Find where the given text appears and provide that cell's center as [X, Y] coordinate. 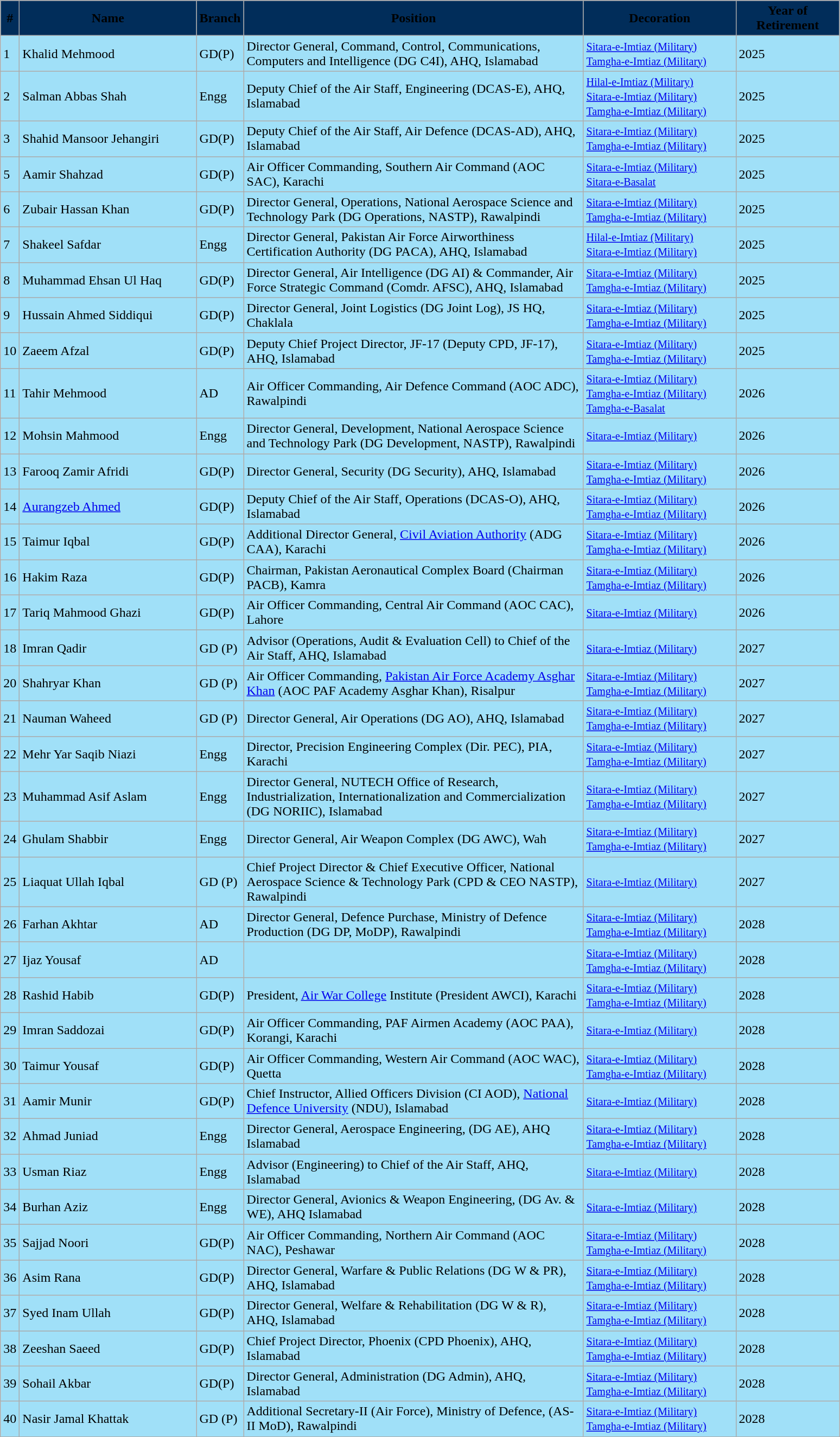
Director, Precision Engineering Complex (Dir. PEC), PIA, Karachi [413, 754]
Imran Saddozai [108, 1030]
Chief Instructor, Allied Officers Division (CI AOD), National Defence University (NDU), Islamabad [413, 1101]
Director General, Welfare & Rehabilitation (DG W & R), AHQ, Islamabad [413, 1313]
Air Officer Commanding, Pakistan Air Force Academy Asghar Khan (AOC PAF Academy Asghar Khan), Risalpur [413, 683]
Deputy Chief Project Director, JF-17 (Deputy CPD, JF-17), AHQ, Islamabad [413, 351]
Farhan Akhtar [108, 924]
3 [10, 139]
Mohsin Mahmood [108, 435]
16 [10, 578]
Hilal-e-Imtiaz (Military) Sitara-e-Imtiaz (Military) [660, 244]
Hussain Ahmed Siddiqui [108, 315]
Air Officer Commanding, Western Air Command (AOC WAC), Quetta [413, 1065]
5 [10, 174]
38 [10, 1349]
7 [10, 244]
Director General, Operations, National Aerospace Science and Technology Park (DG Operations, NASTP), Rawalpindi [413, 210]
14 [10, 507]
Taimur Yousaf [108, 1065]
Position [413, 18]
27 [10, 960]
Tariq Mahmood Ghazi [108, 612]
Name [108, 18]
37 [10, 1313]
Air Officer Commanding, Northern Air Command (AOC NAC), Peshawar [413, 1242]
Director General, Air Operations (DG AO), AHQ, Islamabad [413, 719]
Hakim Raza [108, 578]
36 [10, 1278]
Ahmad Juniad [108, 1137]
Chairman, Pakistan Aeronautical Complex Board (Chairman PACB), Kamra [413, 578]
Sajjad Noori [108, 1242]
6 [10, 210]
Salman Abbas Shah [108, 96]
33 [10, 1172]
9 [10, 315]
Tahir Mehmood [108, 393]
Aamir Shahzad [108, 174]
Director General, Avionics & Weapon Engineering, (DG Av. & WE), AHQ Islamabad [413, 1207]
28 [10, 995]
Shahid Mansoor Jehangiri [108, 139]
Director General, Command, Control, Communications, Computers and Intelligence (DG C4I), AHQ, Islamabad [413, 53]
15 [10, 542]
26 [10, 924]
Aamir Munir [108, 1101]
40 [10, 1419]
Year of Retirement [788, 18]
Liaquat Ullah Iqbal [108, 882]
Sitara-e-Imtiaz (Military)Sitara-e-Basalat [660, 174]
23 [10, 796]
Muhammad Asif Aslam [108, 796]
President, Air War College Institute (President AWCI), Karachi [413, 995]
Director General, NUTECH Office of Research, Industrialization, Internationalization and Commercialization (DG NORIIC), Islamabad [413, 796]
Additional Secretary-II (Air Force), Ministry of Defence, (AS-II MoD), Rawalpindi [413, 1419]
Director General, Aerospace Engineering, (DG AE), AHQ Islamabad [413, 1137]
22 [10, 754]
Nauman Waheed [108, 719]
Deputy Chief of the Air Staff, Engineering (DCAS-E), AHQ, Islamabad [413, 96]
11 [10, 393]
Director General, Air Intelligence (DG AI) & Commander, Air Force Strategic Command (Comdr. AFSC), AHQ, Islamabad [413, 280]
Sitara-e-Imtiaz (Military)Tamgha-e-Imtiaz (Military) [660, 280]
Khalid Mehmood [108, 53]
Zaeem Afzal [108, 351]
Director General, Warfare & Public Relations (DG W & PR), AHQ, Islamabad [413, 1278]
39 [10, 1383]
12 [10, 435]
Director General, Defence Purchase, Ministry of Defence Production (DG DP, MoDP), Rawalpindi [413, 924]
Farooq Zamir Afridi [108, 471]
Hilal-e-Imtiaz (Military) Sitara-e-Imtiaz (Military) Tamgha-e-Imtiaz (Military) [660, 96]
34 [10, 1207]
Shahryar Khan [108, 683]
Director General, Development, National Aerospace Science and Technology Park (DG Development, NASTP), Rawalpindi [413, 435]
Director General, Pakistan Air Force Airworthiness Certification Authority (DG PACA), AHQ, Islamabad [413, 244]
8 [10, 280]
Usman Riaz [108, 1172]
Branch [220, 18]
# [10, 18]
35 [10, 1242]
30 [10, 1065]
1 [10, 53]
Shakeel Safdar [108, 244]
25 [10, 882]
Rashid Habib [108, 995]
Deputy Chief of the Air Staff, Operations (DCAS-O), AHQ, Islamabad [413, 507]
Advisor (Engineering) to Chief of the Air Staff, AHQ, Islamabad [413, 1172]
31 [10, 1101]
Zeeshan Saeed [108, 1349]
Deputy Chief of the Air Staff, Air Defence (DCAS-AD), AHQ, Islamabad [413, 139]
Syed Inam Ullah [108, 1313]
Ijaz Yousaf [108, 960]
Air Officer Commanding, Southern Air Command (AOC SAC), Karachi [413, 174]
Decoration [660, 18]
Director General, Joint Logistics (DG Joint Log), JS HQ, Chaklala [413, 315]
Ghulam Shabbir [108, 839]
Chief Project Director & Chief Executive Officer, National Aerospace Science & Technology Park (CPD & CEO NASTP), Rawalpindi [413, 882]
18 [10, 648]
17 [10, 612]
21 [10, 719]
Asim Rana [108, 1278]
24 [10, 839]
13 [10, 471]
Sohail Akbar [108, 1383]
2 [10, 96]
Aurangzeb Ahmed [108, 507]
Sitara-e-Imtiaz (Military) Tamgha-e-Imtiaz (Military) Tamgha-e-Basalat [660, 393]
Mehr Yar Saqib Niazi [108, 754]
Director General, Air Weapon Complex (DG AWC), Wah [413, 839]
29 [10, 1030]
Air Officer Commanding, Air Defence Command (AOC ADC), Rawalpindi [413, 393]
10 [10, 351]
Chief Project Director, Phoenix (CPD Phoenix), AHQ, Islamabad [413, 1349]
Director General, Security (DG Security), AHQ, Islamabad [413, 471]
Air Officer Commanding, Central Air Command (AOC CAC), Lahore [413, 612]
Air Officer Commanding, PAF Airmen Academy (AOC PAA), Korangi, Karachi [413, 1030]
32 [10, 1137]
Imran Qadir [108, 648]
Muhammad Ehsan Ul Haq [108, 280]
Zubair Hassan Khan [108, 210]
Additional Director General, Civil Aviation Authority (ADG CAA), Karachi [413, 542]
20 [10, 683]
Nasir Jamal Khattak [108, 1419]
Burhan Aziz [108, 1207]
Advisor (Operations, Audit & Evaluation Cell) to Chief of the Air Staff, AHQ, Islamabad [413, 648]
Director General, Administration (DG Admin), AHQ, Islamabad [413, 1383]
Taimur Iqbal [108, 542]
